Search for the cell housing the specified text and yield its (X, Y) center coordinate. 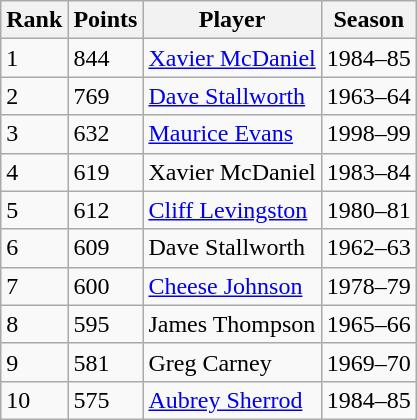
609 (106, 248)
Greg Carney (232, 362)
4 (34, 172)
619 (106, 172)
1962–63 (368, 248)
Aubrey Sherrod (232, 400)
Points (106, 20)
575 (106, 400)
Rank (34, 20)
3 (34, 134)
Player (232, 20)
1998–99 (368, 134)
Cheese Johnson (232, 286)
600 (106, 286)
2 (34, 96)
7 (34, 286)
5 (34, 210)
1978–79 (368, 286)
844 (106, 58)
1980–81 (368, 210)
581 (106, 362)
James Thompson (232, 324)
1969–70 (368, 362)
10 (34, 400)
Maurice Evans (232, 134)
769 (106, 96)
612 (106, 210)
1 (34, 58)
6 (34, 248)
632 (106, 134)
595 (106, 324)
1965–66 (368, 324)
1963–64 (368, 96)
Cliff Levingston (232, 210)
Season (368, 20)
9 (34, 362)
1983–84 (368, 172)
8 (34, 324)
